Provide the [x, y] coordinate of the cell's center where the given text is located.  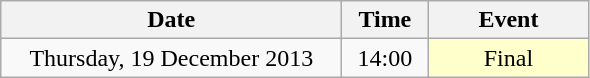
Event [508, 20]
Thursday, 19 December 2013 [172, 58]
Final [508, 58]
Date [172, 20]
Time [385, 20]
14:00 [385, 58]
